Detect which cell encompasses the target text, then output its (X, Y) center coordinate. 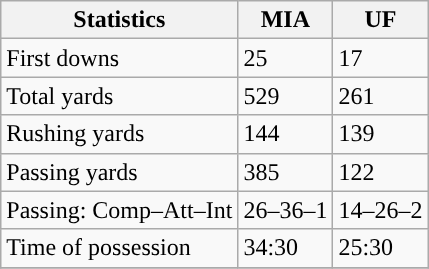
261 (380, 96)
17 (380, 58)
Time of possession (120, 248)
UF (380, 20)
25 (286, 58)
First downs (120, 58)
Passing yards (120, 172)
MIA (286, 20)
Statistics (120, 20)
26–36–1 (286, 210)
139 (380, 134)
Passing: Comp–Att–Int (120, 210)
385 (286, 172)
144 (286, 134)
Rushing yards (120, 134)
34:30 (286, 248)
14–26–2 (380, 210)
529 (286, 96)
25:30 (380, 248)
Total yards (120, 96)
122 (380, 172)
